Provide the (x, y) coordinate of the cell's center where the given text is located.  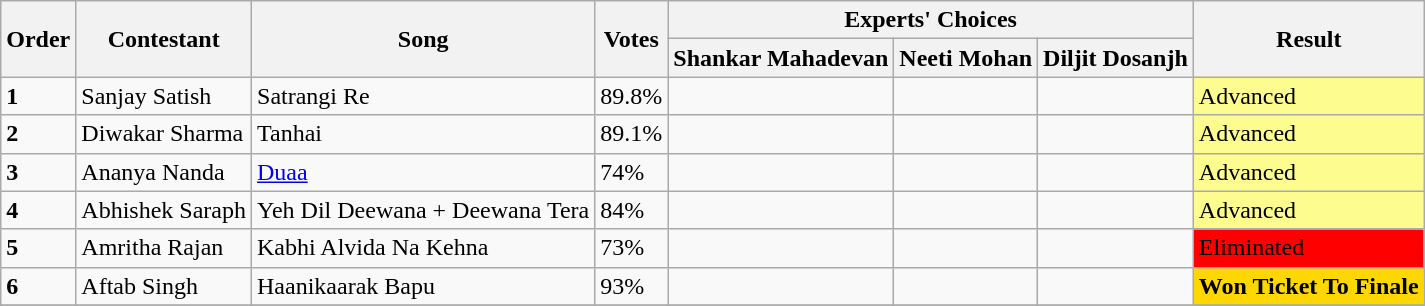
89.8% (632, 96)
Ananya Nanda (164, 172)
Aftab Singh (164, 286)
93% (632, 286)
Kabhi Alvida Na Kehna (424, 248)
Won Ticket To Finale (1308, 286)
Sanjay Satish (164, 96)
Result (1308, 39)
Haanikaarak Bapu (424, 286)
Satrangi Re (424, 96)
Diljit Dosanjh (1116, 58)
Shankar Mahadevan (781, 58)
Contestant (164, 39)
Yeh Dil Deewana + Deewana Tera (424, 210)
1 (38, 96)
3 (38, 172)
Order (38, 39)
Votes (632, 39)
Song (424, 39)
73% (632, 248)
Abhishek Saraph (164, 210)
4 (38, 210)
2 (38, 134)
Experts' Choices (930, 20)
89.1% (632, 134)
84% (632, 210)
Duaa (424, 172)
Tanhai (424, 134)
Diwakar Sharma (164, 134)
74% (632, 172)
6 (38, 286)
Eliminated (1308, 248)
Neeti Mohan (966, 58)
5 (38, 248)
Amritha Rajan (164, 248)
